Determine the (X, Y) coordinate at the center of the cell enclosing the given text.  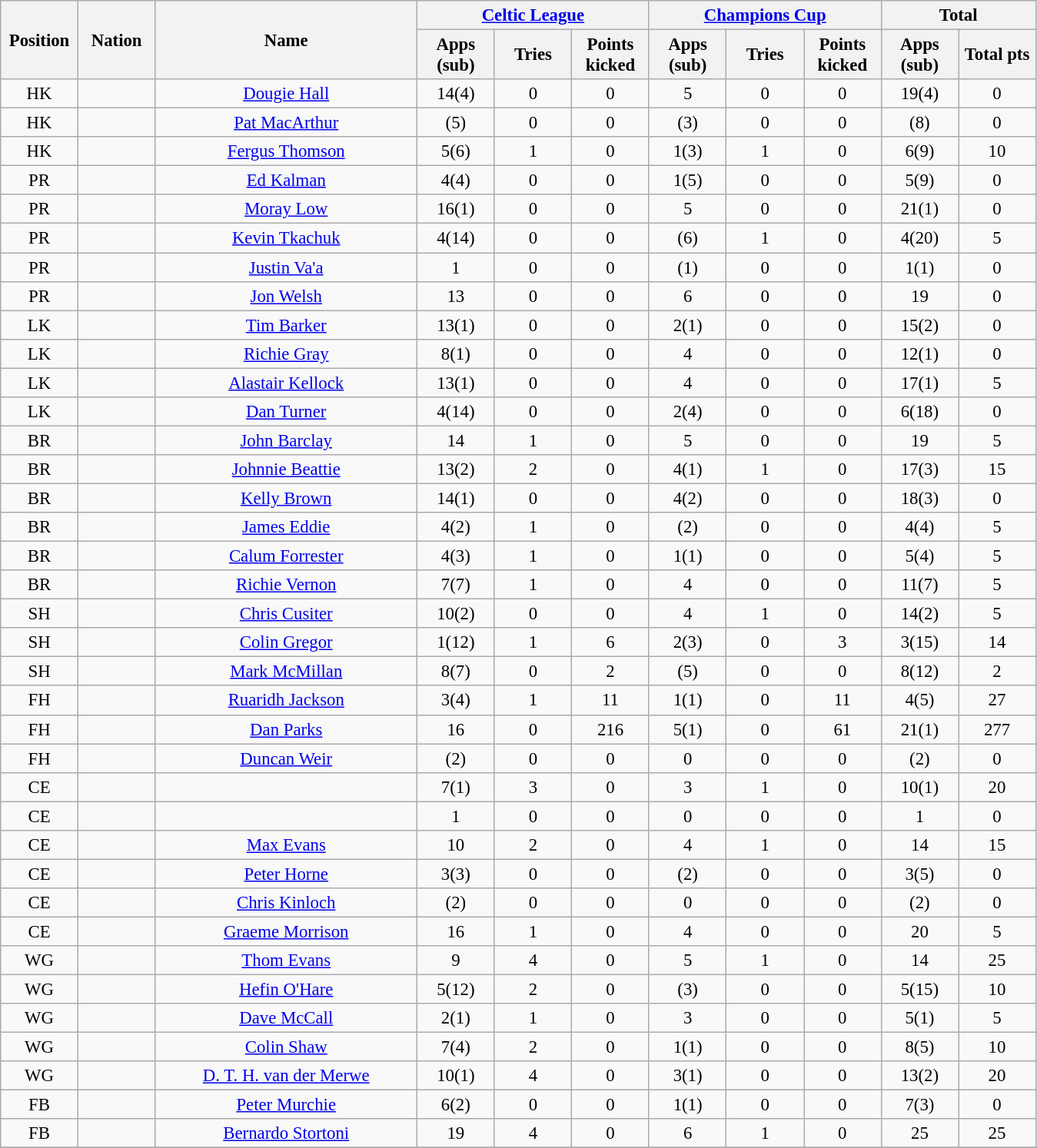
11(7) (919, 585)
Fergus Thomson (286, 151)
5(9) (919, 181)
Duncan Weir (286, 758)
2(3) (687, 642)
7(3) (919, 1105)
Jon Welsh (286, 296)
4(3) (457, 556)
7(1) (457, 787)
Richie Vernon (286, 585)
17(1) (919, 383)
Champions Cup (765, 15)
Ed Kalman (286, 181)
277 (998, 729)
Thom Evans (286, 961)
3(4) (457, 701)
Colin Shaw (286, 1047)
Max Evans (286, 845)
Chris Cusiter (286, 614)
Johnnie Beattie (286, 469)
Celtic League (533, 15)
Moray Low (286, 210)
12(1) (919, 353)
3(3) (457, 874)
(8) (919, 123)
3(1) (687, 1076)
4(5) (919, 701)
Peter Horne (286, 874)
Ruaridh Jackson (286, 701)
15(2) (919, 325)
17(3) (919, 469)
3(15) (919, 642)
216 (610, 729)
James Eddie (286, 527)
Dan Turner (286, 412)
5(4) (919, 556)
Mark McMillan (286, 672)
14(2) (919, 614)
Graeme Morrison (286, 931)
4(20) (919, 238)
Nation (117, 40)
John Barclay (286, 440)
2(4) (687, 412)
5(6) (457, 151)
Total (958, 15)
13 (457, 296)
Position (40, 40)
8(7) (457, 672)
Kevin Tkachuk (286, 238)
8(12) (919, 672)
8(5) (919, 1047)
Chris Kinloch (286, 903)
61 (843, 729)
Alastair Kellock (286, 383)
1(3) (687, 151)
10(2) (457, 614)
Justin Va'a (286, 267)
14(4) (457, 94)
Dan Parks (286, 729)
Hefin O'Hare (286, 990)
8(1) (457, 353)
18(3) (919, 498)
Kelly Brown (286, 498)
(1) (687, 267)
6(18) (919, 412)
7(7) (457, 585)
Richie Gray (286, 353)
27 (998, 701)
Name (286, 40)
Colin Gregor (286, 642)
1(5) (687, 181)
(6) (687, 238)
1(12) (457, 642)
19(4) (919, 94)
Dougie Hall (286, 94)
14(1) (457, 498)
Dave McCall (286, 1018)
7(4) (457, 1047)
D. T. H. van der Merwe (286, 1076)
Pat MacArthur (286, 123)
5(12) (457, 990)
6(9) (919, 151)
Tim Barker (286, 325)
Peter Murchie (286, 1105)
6(2) (457, 1105)
16(1) (457, 210)
9 (457, 961)
Calum Forrester (286, 556)
3(5) (919, 874)
4(1) (687, 469)
Total pts (998, 55)
Bernardo Stortoni (286, 1133)
5(15) (919, 990)
